Detect which cell encompasses the target text, then output its (X, Y) center coordinate. 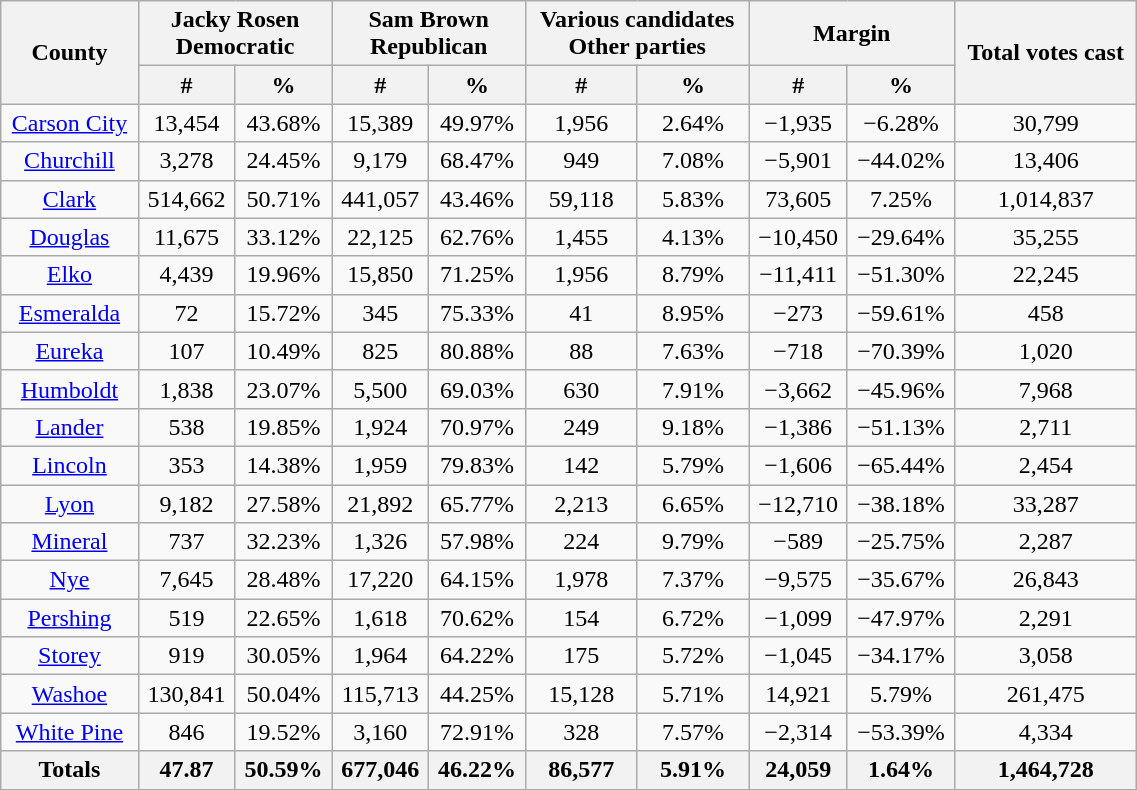
Churchill (70, 161)
3,058 (1046, 656)
68.47% (478, 161)
1,020 (1046, 351)
70.97% (478, 427)
Lyon (70, 503)
−1,045 (798, 656)
175 (581, 656)
−6.28% (900, 123)
1,959 (380, 465)
21,892 (380, 503)
224 (581, 542)
514,662 (186, 199)
1,014,837 (1046, 199)
7,645 (186, 580)
−3,662 (798, 389)
−59.61% (900, 313)
Pershing (70, 618)
−38.18% (900, 503)
2,213 (581, 503)
919 (186, 656)
1,618 (380, 618)
24,059 (798, 770)
1,924 (380, 427)
Lander (70, 427)
Lincoln (70, 465)
846 (186, 732)
4,334 (1046, 732)
65.77% (478, 503)
5.83% (693, 199)
30,799 (1046, 123)
33,287 (1046, 503)
79.83% (478, 465)
9.18% (693, 427)
88 (581, 351)
1,464,728 (1046, 770)
458 (1046, 313)
−11,411 (798, 275)
3,160 (380, 732)
261,475 (1046, 694)
5.91% (693, 770)
43.46% (478, 199)
80.88% (478, 351)
71.25% (478, 275)
−51.13% (900, 427)
7.63% (693, 351)
64.15% (478, 580)
−29.64% (900, 237)
3,278 (186, 161)
−10,450 (798, 237)
825 (380, 351)
154 (581, 618)
142 (581, 465)
−5,901 (798, 161)
Sam BrownRepublican (429, 34)
19.52% (284, 732)
−1,935 (798, 123)
630 (581, 389)
11,675 (186, 237)
Carson City (70, 123)
35,255 (1046, 237)
72 (186, 313)
1,964 (380, 656)
1,455 (581, 237)
Various candidatesOther parties (636, 34)
Mineral (70, 542)
2,454 (1046, 465)
8.95% (693, 313)
949 (581, 161)
107 (186, 351)
7.37% (693, 580)
72.91% (478, 732)
7.25% (900, 199)
2.64% (693, 123)
10.49% (284, 351)
249 (581, 427)
Total votes cast (1046, 52)
328 (581, 732)
13,406 (1046, 161)
2,291 (1046, 618)
Elko (70, 275)
Humboldt (70, 389)
86,577 (581, 770)
22,125 (380, 237)
4.13% (693, 237)
1.64% (900, 770)
Nye (70, 580)
−2,314 (798, 732)
5,500 (380, 389)
41 (581, 313)
6.65% (693, 503)
345 (380, 313)
46.22% (478, 770)
−53.39% (900, 732)
15,389 (380, 123)
22,245 (1046, 275)
115,713 (380, 694)
59,118 (581, 199)
50.71% (284, 199)
−65.44% (900, 465)
27.58% (284, 503)
15,850 (380, 275)
−1,386 (798, 427)
32.23% (284, 542)
−35.67% (900, 580)
−25.75% (900, 542)
−45.96% (900, 389)
1,326 (380, 542)
Esmeralda (70, 313)
57.98% (478, 542)
White Pine (70, 732)
24.45% (284, 161)
5.71% (693, 694)
Jacky RosenDemocratic (235, 34)
7,968 (1046, 389)
75.33% (478, 313)
−1,099 (798, 618)
County (70, 52)
−273 (798, 313)
13,454 (186, 123)
−70.39% (900, 351)
677,046 (380, 770)
19.96% (284, 275)
17,220 (380, 580)
Washoe (70, 694)
49.97% (478, 123)
−589 (798, 542)
23.07% (284, 389)
−51.30% (900, 275)
14,921 (798, 694)
−1,606 (798, 465)
Storey (70, 656)
441,057 (380, 199)
538 (186, 427)
30.05% (284, 656)
−44.02% (900, 161)
Douglas (70, 237)
19.85% (284, 427)
1,978 (581, 580)
22.65% (284, 618)
Clark (70, 199)
64.22% (478, 656)
44.25% (478, 694)
−12,710 (798, 503)
7.91% (693, 389)
28.48% (284, 580)
62.76% (478, 237)
50.59% (284, 770)
7.57% (693, 732)
14.38% (284, 465)
47.87 (186, 770)
73,605 (798, 199)
15,128 (581, 694)
9,179 (380, 161)
2,287 (1046, 542)
−47.97% (900, 618)
33.12% (284, 237)
1,838 (186, 389)
519 (186, 618)
5.72% (693, 656)
4,439 (186, 275)
737 (186, 542)
69.03% (478, 389)
2,711 (1046, 427)
Totals (70, 770)
9.79% (693, 542)
−34.17% (900, 656)
8.79% (693, 275)
43.68% (284, 123)
9,182 (186, 503)
6.72% (693, 618)
Margin (852, 34)
−718 (798, 351)
353 (186, 465)
70.62% (478, 618)
130,841 (186, 694)
50.04% (284, 694)
7.08% (693, 161)
26,843 (1046, 580)
15.72% (284, 313)
−9,575 (798, 580)
Eureka (70, 351)
